Locate the cell with the specified text and output its [x, y] center coordinate. 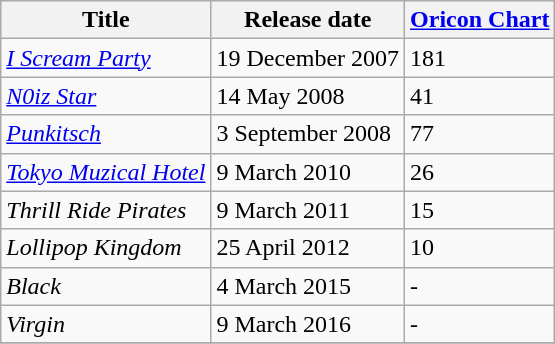
I Scream Party [106, 58]
Tokyo Muzical Hotel [106, 172]
26 [480, 172]
14 May 2008 [308, 96]
25 April 2012 [308, 248]
3 September 2008 [308, 134]
19 December 2007 [308, 58]
Title [106, 20]
15 [480, 210]
41 [480, 96]
9 March 2011 [308, 210]
9 March 2010 [308, 172]
Thrill Ride Pirates [106, 210]
181 [480, 58]
10 [480, 248]
Virgin [106, 324]
4 March 2015 [308, 286]
Punkitsch [106, 134]
9 March 2016 [308, 324]
Black [106, 286]
N0iz Star [106, 96]
Lollipop Kingdom [106, 248]
Oricon Chart [480, 20]
Release date [308, 20]
77 [480, 134]
